Identify which cell holds the provided text, then report its [X, Y] central coordinate. 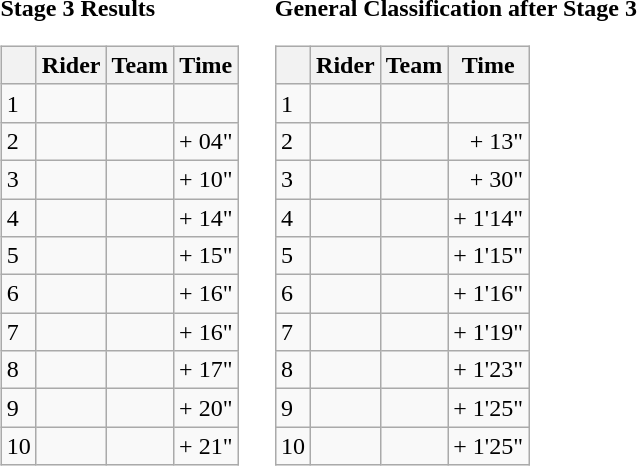
+ 1'16" [488, 294]
+ 13" [488, 141]
+ 14" [206, 217]
+ 04" [206, 141]
+ 1'23" [488, 370]
+ 20" [206, 408]
+ 10" [206, 179]
+ 1'14" [488, 217]
+ 15" [206, 256]
+ 30" [488, 179]
+ 21" [206, 446]
+ 1'19" [488, 332]
+ 1'15" [488, 256]
+ 17" [206, 370]
